Pinpoint the cell where the given text exists, returning its (x, y) midpoint coordinate. 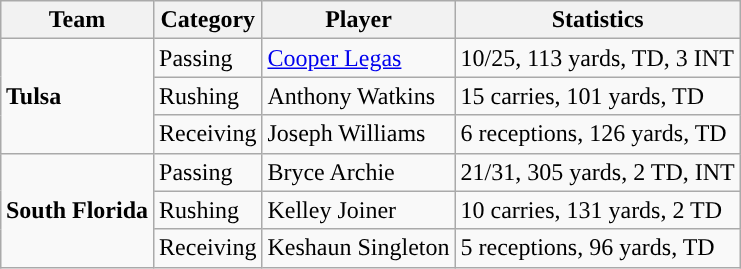
5 receptions, 96 yards, TD (598, 248)
Anthony Watkins (358, 96)
6 receptions, 126 yards, TD (598, 134)
10 carries, 131 yards, 2 TD (598, 210)
21/31, 305 yards, 2 TD, INT (598, 172)
Team (76, 20)
Bryce Archie (358, 172)
Cooper Legas (358, 58)
10/25, 113 yards, TD, 3 INT (598, 58)
Keshaun Singleton (358, 248)
Player (358, 20)
South Florida (76, 210)
Statistics (598, 20)
Category (208, 20)
Tulsa (76, 96)
15 carries, 101 yards, TD (598, 96)
Kelley Joiner (358, 210)
Joseph Williams (358, 134)
